Extract the (x, y) coordinate from the center of the cell holding the provided text.  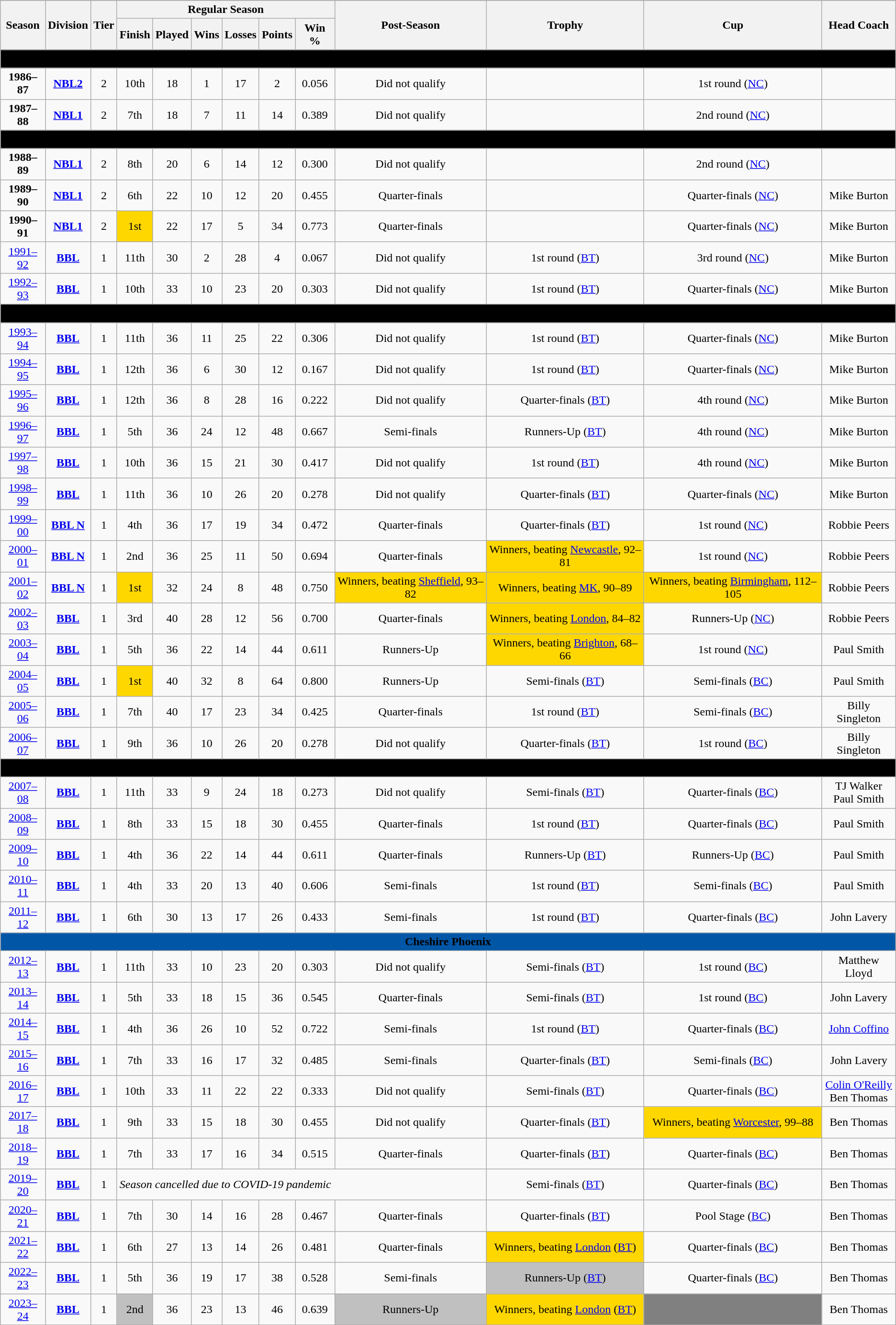
1988–89 (23, 164)
0.472 (315, 525)
0.485 (315, 1060)
0.750 (315, 587)
2019–20 (23, 1185)
2013–14 (23, 998)
2001–02 (23, 587)
0.067 (315, 258)
1990–91 (23, 226)
46 (277, 1309)
Post-Season (411, 25)
2008–09 (23, 824)
2005–06 (23, 712)
52 (277, 1029)
1995–96 (23, 400)
0.800 (315, 681)
2006–07 (23, 743)
Finish (135, 34)
2014–15 (23, 1029)
Season (23, 25)
0.167 (315, 370)
1997–98 (23, 463)
0.481 (315, 1247)
Runners-Up (NC) (733, 619)
0.467 (315, 1215)
4 (277, 258)
Division (68, 25)
0.515 (315, 1153)
0.306 (315, 338)
Tier (104, 25)
5 (241, 226)
0.222 (315, 400)
0.333 (315, 1091)
9 (207, 792)
Winners, beating MK, 90–89 (565, 587)
TJ Walker Paul Smith (859, 792)
Colin O'Reilly Ben Thomas (859, 1091)
2022–23 (23, 1278)
2017–18 (23, 1122)
64 (277, 681)
0.606 (315, 886)
0.056 (315, 83)
0.273 (315, 792)
Cup (733, 25)
Season cancelled due to COVID-19 pandemic (302, 1185)
0.700 (315, 619)
1991–92 (23, 258)
1987–88 (23, 115)
Winners, beating London, 84–82 (565, 619)
2015–16 (23, 1060)
Head Coach (859, 25)
Matthew Lloyd (859, 966)
0.639 (315, 1309)
Trophy (565, 25)
Winners, beating Sheffield, 93–82 (411, 587)
2012–13 (23, 966)
Win % (315, 34)
1994–95 (23, 370)
Winners, beating Newcastle, 92–81 (565, 556)
21 (241, 463)
56 (277, 619)
7 (207, 115)
Wins (207, 34)
0.425 (315, 712)
1993–94 (23, 338)
0.667 (315, 432)
2023–24 (23, 1309)
2020–21 (23, 1215)
1998–99 (23, 494)
1999–00 (23, 525)
2016–17 (23, 1091)
2009–10 (23, 855)
2007–08 (23, 792)
0.528 (315, 1278)
2002–03 (23, 619)
2000–01 (23, 556)
0.417 (315, 463)
0.694 (315, 556)
0.300 (315, 164)
3rd (135, 619)
2004–05 (23, 681)
0.722 (315, 1029)
2010–11 (23, 886)
Regular Season (226, 10)
0.773 (315, 226)
1996–97 (23, 432)
NBL2 (68, 83)
Losses (241, 34)
38 (277, 1278)
Runners-Up (BC) (733, 855)
3rd round (NC) (733, 258)
Pool Stage (BC) (733, 1215)
27 (172, 1247)
0.545 (315, 998)
1992–93 (23, 288)
Points (277, 34)
2018–19 (23, 1153)
2021–22 (23, 1247)
0.389 (315, 115)
0.433 (315, 917)
2011–12 (23, 917)
Cheshire Phoenix (448, 942)
Winners, beating Worcester, 99–88 (733, 1122)
Chester Jets (448, 313)
2003–04 (23, 649)
John Coffino (859, 1029)
Winners, beating Birmingham, 112–105 (733, 587)
Winners, beating Brighton, 68–66 (565, 649)
1989–90 (23, 195)
Ellesmere Port Jets (448, 59)
1986–87 (23, 83)
50 (277, 556)
Played (172, 34)
